Search for the cell housing the specified text and yield its [X, Y] center coordinate. 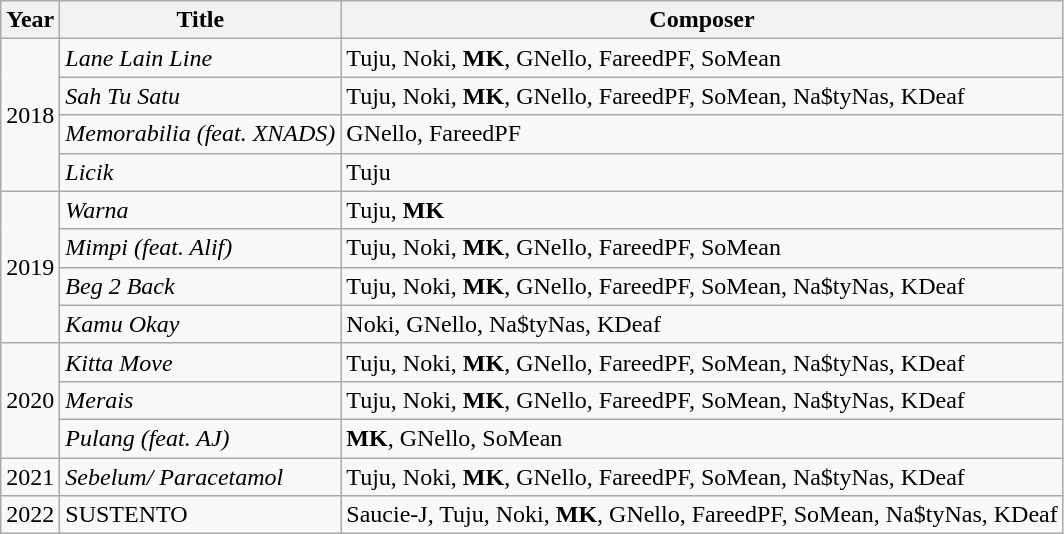
Sah Tu Satu [200, 96]
2019 [30, 267]
Title [200, 20]
Merais [200, 400]
Saucie-J, Tuju, Noki, MK, GNello, FareedPF, SoMean, Na$tyNas, KDeaf [702, 515]
Mimpi (feat. Alif) [200, 248]
Tuju [702, 172]
Noki, GNello, Na$tyNas, KDeaf [702, 324]
Lane Lain Line [200, 58]
Memorabilia (feat. XNADS) [200, 134]
Composer [702, 20]
Sebelum/ Paracetamol [200, 477]
2021 [30, 477]
Year [30, 20]
Pulang (feat. AJ) [200, 438]
Tuju, MK [702, 210]
Beg 2 Back [200, 286]
2020 [30, 400]
2018 [30, 115]
Licik [200, 172]
Kitta Move [200, 362]
GNello, FareedPF [702, 134]
Warna [200, 210]
2022 [30, 515]
MK, GNello, SoMean [702, 438]
Kamu Okay [200, 324]
SUSTENTO [200, 515]
